Search for the cell housing the specified text and yield its (X, Y) center coordinate. 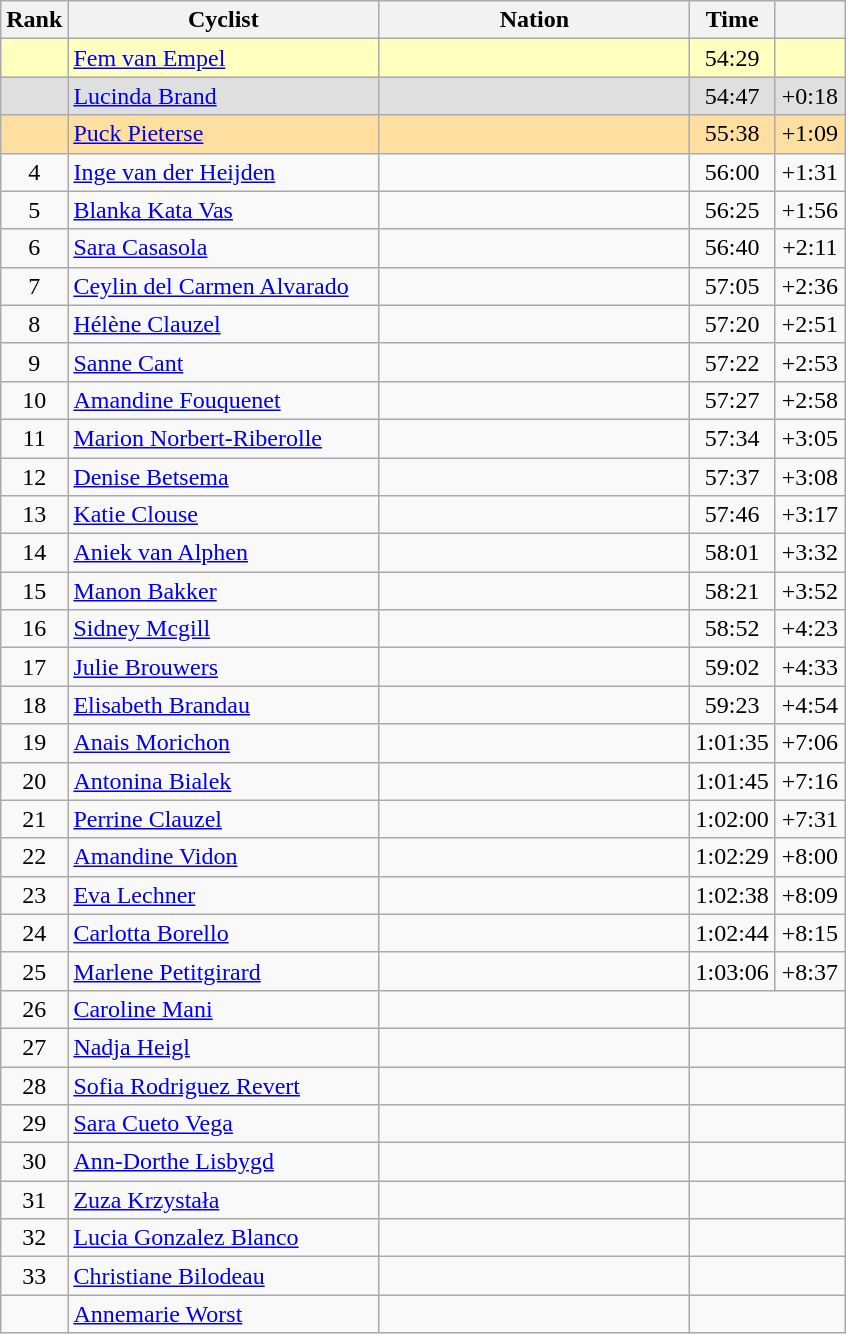
7 (34, 286)
Manon Bakker (224, 591)
Sofia Rodriguez Revert (224, 1085)
+7:06 (810, 743)
+0:18 (810, 96)
+8:37 (810, 971)
Caroline Mani (224, 1009)
59:02 (732, 667)
57:46 (732, 515)
Annemarie Worst (224, 1314)
Amandine Vidon (224, 857)
+2:11 (810, 248)
25 (34, 971)
+2:58 (810, 400)
+2:51 (810, 324)
Time (732, 20)
Katie Clouse (224, 515)
Ann-Dorthe Lisbygd (224, 1162)
59:23 (732, 705)
Sara Cueto Vega (224, 1124)
57:37 (732, 477)
Nation (534, 20)
17 (34, 667)
Inge van der Heijden (224, 172)
1:02:29 (732, 857)
Hélène Clauzel (224, 324)
1:03:06 (732, 971)
+8:00 (810, 857)
5 (34, 210)
56:00 (732, 172)
1:02:38 (732, 895)
30 (34, 1162)
Sidney Mcgill (224, 629)
32 (34, 1238)
+1:56 (810, 210)
+3:05 (810, 438)
Blanka Kata Vas (224, 210)
15 (34, 591)
28 (34, 1085)
58:52 (732, 629)
24 (34, 933)
Sanne Cant (224, 362)
57:34 (732, 438)
Aniek van Alphen (224, 553)
Elisabeth Brandau (224, 705)
Lucinda Brand (224, 96)
58:01 (732, 553)
Sara Casasola (224, 248)
20 (34, 781)
+4:33 (810, 667)
57:05 (732, 286)
+8:09 (810, 895)
23 (34, 895)
1:01:35 (732, 743)
Marion Norbert-Riberolle (224, 438)
Eva Lechner (224, 895)
1:02:44 (732, 933)
+4:54 (810, 705)
11 (34, 438)
Anais Morichon (224, 743)
4 (34, 172)
+3:08 (810, 477)
+7:31 (810, 819)
21 (34, 819)
Rank (34, 20)
Nadja Heigl (224, 1047)
56:40 (732, 248)
+2:36 (810, 286)
57:27 (732, 400)
Marlene Petitgirard (224, 971)
+1:09 (810, 134)
Christiane Bilodeau (224, 1276)
14 (34, 553)
18 (34, 705)
54:47 (732, 96)
+3:52 (810, 591)
31 (34, 1200)
Carlotta Borello (224, 933)
Cyclist (224, 20)
22 (34, 857)
Fem van Empel (224, 58)
+1:31 (810, 172)
27 (34, 1047)
1:02:00 (732, 819)
Puck Pieterse (224, 134)
6 (34, 248)
Lucia Gonzalez Blanco (224, 1238)
29 (34, 1124)
8 (34, 324)
33 (34, 1276)
1:01:45 (732, 781)
56:25 (732, 210)
+2:53 (810, 362)
13 (34, 515)
54:29 (732, 58)
10 (34, 400)
+3:17 (810, 515)
Amandine Fouquenet (224, 400)
Julie Brouwers (224, 667)
Perrine Clauzel (224, 819)
Ceylin del Carmen Alvarado (224, 286)
19 (34, 743)
55:38 (732, 134)
+3:32 (810, 553)
Denise Betsema (224, 477)
26 (34, 1009)
9 (34, 362)
+8:15 (810, 933)
57:20 (732, 324)
+7:16 (810, 781)
16 (34, 629)
57:22 (732, 362)
Zuza Krzystała (224, 1200)
Antonina Bialek (224, 781)
12 (34, 477)
+4:23 (810, 629)
58:21 (732, 591)
